Locate the cell with the specified text and output its [X, Y] center coordinate. 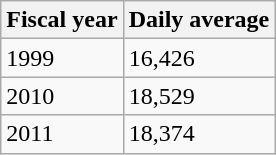
18,529 [199, 96]
Fiscal year [62, 20]
18,374 [199, 134]
2011 [62, 134]
Daily average [199, 20]
1999 [62, 58]
16,426 [199, 58]
2010 [62, 96]
